Return the (X, Y) coordinate for the center point of the cell that contains the specified text.  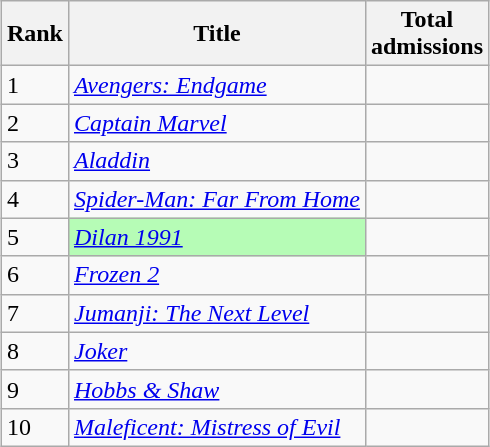
7 (34, 313)
Spider-Man: Far From Home (216, 199)
1 (34, 85)
Frozen 2 (216, 275)
6 (34, 275)
Dilan 1991 (216, 237)
Avengers: Endgame (216, 85)
Hobbs & Shaw (216, 389)
8 (34, 351)
Rank (34, 34)
Jumanji: The Next Level (216, 313)
4 (34, 199)
10 (34, 427)
Maleficent: Mistress of Evil (216, 427)
Joker (216, 351)
Totaladmissions (426, 34)
Captain Marvel (216, 123)
3 (34, 161)
5 (34, 237)
Aladdin (216, 161)
Title (216, 34)
2 (34, 123)
9 (34, 389)
